Detect which cell encompasses the target text, then output its (x, y) center coordinate. 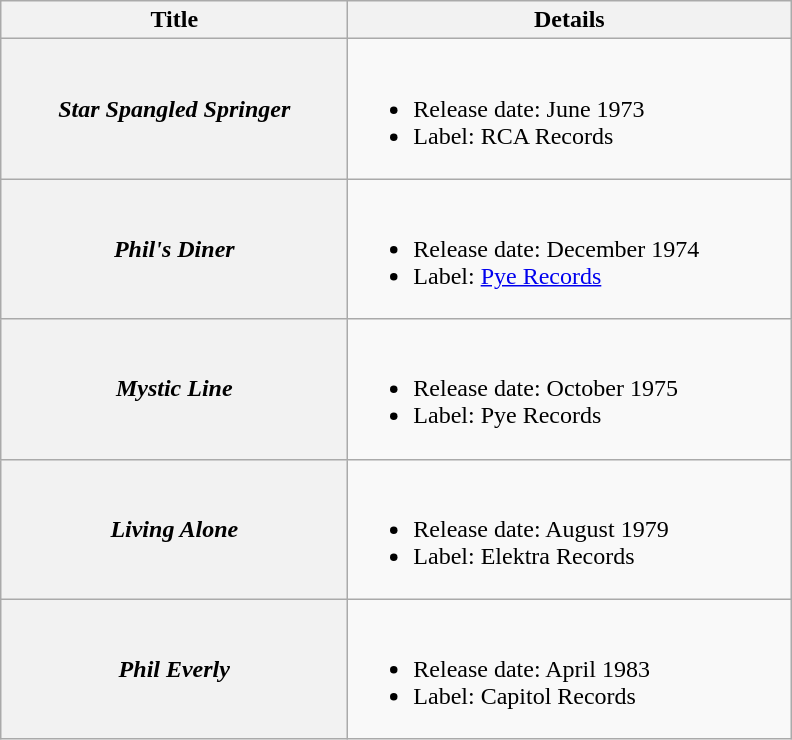
Release date: April 1983Label: Capitol Records (570, 669)
Living Alone (174, 529)
Release date: June 1973Label: RCA Records (570, 109)
Phil's Diner (174, 249)
Release date: December 1974Label: Pye Records (570, 249)
Details (570, 20)
Release date: October 1975Label: Pye Records (570, 389)
Release date: August 1979Label: Elektra Records (570, 529)
Phil Everly (174, 669)
Star Spangled Springer (174, 109)
Mystic Line (174, 389)
Title (174, 20)
